From the cell containing the given text, extract its center point as (X, Y) coordinate. 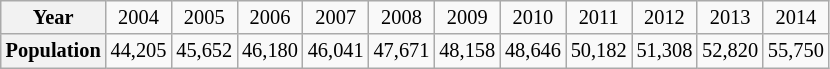
Population (54, 51)
2013 (730, 17)
Year (54, 17)
2007 (336, 17)
2005 (204, 17)
2010 (533, 17)
44,205 (139, 51)
50,182 (599, 51)
52,820 (730, 51)
47,671 (402, 51)
2014 (796, 17)
55,750 (796, 51)
2009 (467, 17)
2011 (599, 17)
51,308 (665, 51)
46,180 (270, 51)
2012 (665, 17)
48,158 (467, 51)
48,646 (533, 51)
2004 (139, 17)
2008 (402, 17)
45,652 (204, 51)
2006 (270, 17)
46,041 (336, 51)
